Detect which cell encompasses the target text, then output its (X, Y) center coordinate. 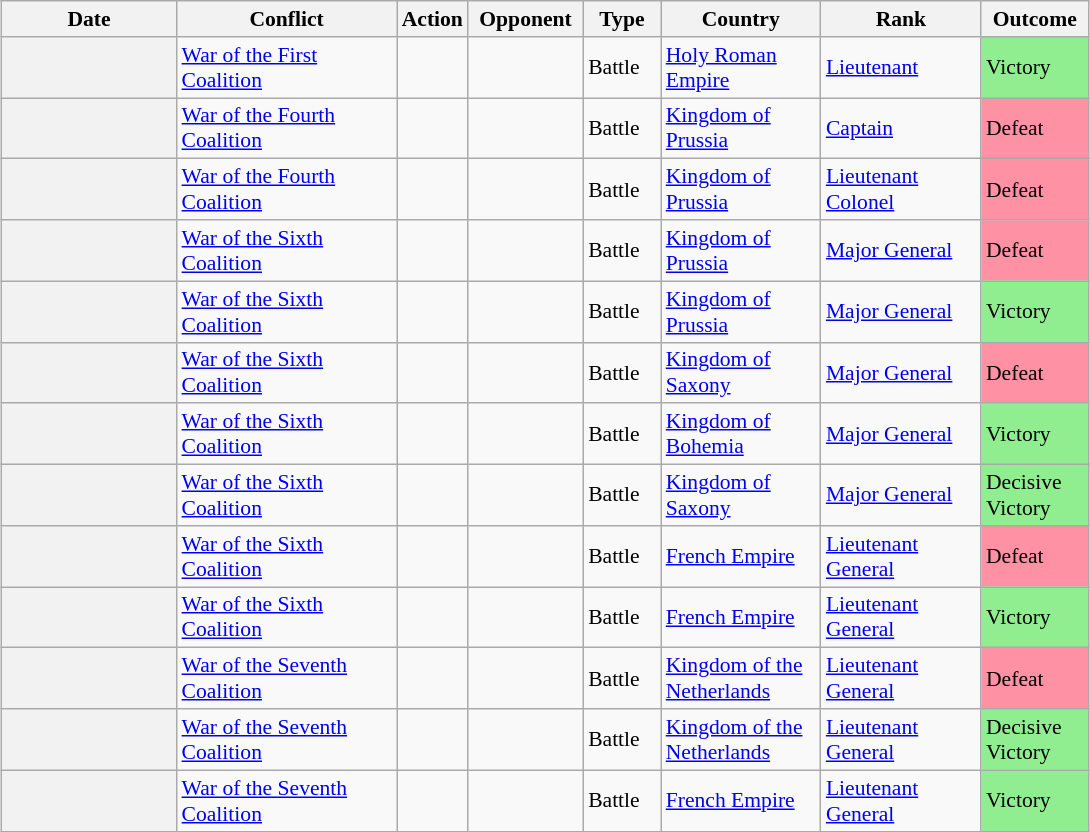
Conflict (287, 19)
War of the First Coalition (287, 68)
Lieutenant (901, 68)
Date (88, 19)
Outcome (1035, 19)
Rank (901, 19)
Action (432, 19)
Kingdom of Bohemia (741, 434)
Lieutenant Colonel (901, 190)
Captain (901, 128)
Holy Roman Empire (741, 68)
Opponent (526, 19)
Type (622, 19)
Country (741, 19)
